Provide the [X, Y] coordinate of the cell's center where the given text is located.  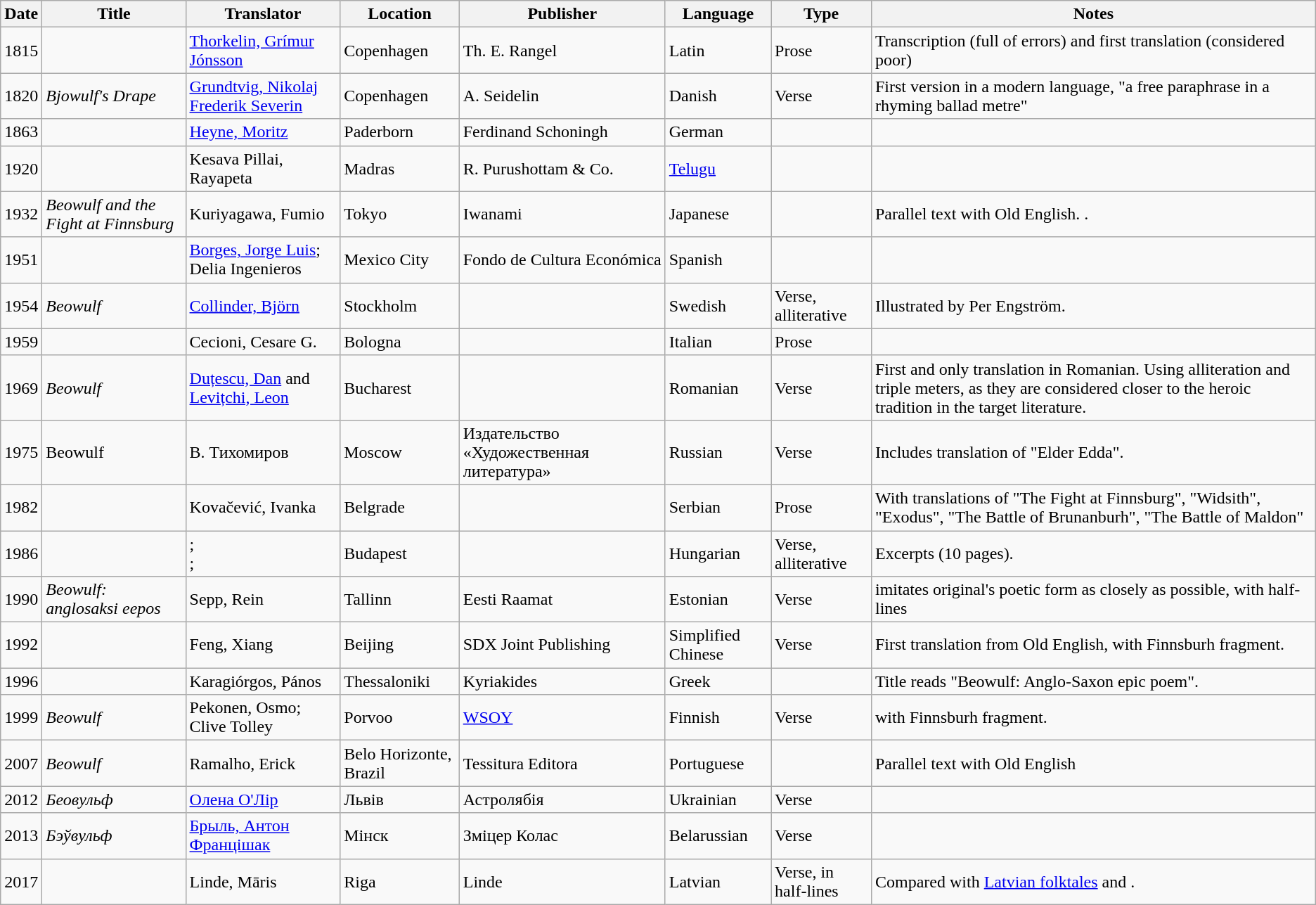
Paderborn [399, 132]
Thorkelin, Grímur Jónsson [263, 51]
Linde, Māris [263, 882]
Parallel text with Old English. . [1093, 214]
Sepp, Rein [263, 599]
Stockholm [399, 305]
Russian [718, 452]
1999 [21, 717]
R. Purushottam & Co. [562, 169]
Belo Horizonte, Brazil [399, 764]
Greek [718, 681]
Latin [718, 51]
Porvoo [399, 717]
Bucharest [399, 387]
Pekonen, Osmo;Clive Tolley [263, 717]
;; [263, 553]
Tessitura Editora [562, 764]
Bologna [399, 342]
1951 [21, 260]
Beowulf and the Fight at Finnsburg [114, 214]
Japanese [718, 214]
Kovačević, Ivanka [263, 508]
2017 [21, 882]
With translations of "The Fight at Finnsburg", "Widsith", "Exodus", "The Battle of Brunanburh", "The Battle of Maldon" [1093, 508]
Feng, Xiang [263, 646]
1920 [21, 169]
1990 [21, 599]
1932 [21, 214]
Kyriakides [562, 681]
Budapest [399, 553]
Th. E. Rangel [562, 51]
Iwanami [562, 214]
2007 [21, 764]
Fondo de Cultura Económica [562, 260]
Hungarian [718, 553]
Беовульф [114, 800]
Compared with Latvian folktales and . [1093, 882]
A. Seidelin [562, 96]
Telugu [718, 169]
Бэўвульф [114, 835]
1982 [21, 508]
1959 [21, 342]
Swedish [718, 305]
Simplified Chinese [718, 646]
Romanian [718, 387]
SDX Joint Publishing [562, 646]
Grundtvig, Nikolaj Frederik Severin [263, 96]
Title [114, 14]
First translation from Old English, with Finnsburh fragment. [1093, 646]
Location [399, 14]
Ferdinand Schoningh [562, 132]
Type [821, 14]
Thessaloniki [399, 681]
Serbian [718, 508]
with Finnsburh fragment. [1093, 717]
Издательство «Художественная литература» [562, 452]
Karagiórgos, Pános [263, 681]
Portuguese [718, 764]
Eesti Raamat [562, 599]
Львів [399, 800]
1986 [21, 553]
Borges, Jorge Luis;Delia Ingenieros [263, 260]
Зміцер Колас [562, 835]
Spanish [718, 260]
1954 [21, 305]
1815 [21, 51]
Translator [263, 14]
Beowulf: anglosaksi eepos [114, 599]
Астролябія [562, 800]
Riga [399, 882]
Danish [718, 96]
Notes [1093, 14]
Kuriyagawa, Fumio [263, 214]
Publisher [562, 14]
Excerpts (10 pages). [1093, 553]
Tokyo [399, 214]
Beijing [399, 646]
Mexico City [399, 260]
2013 [21, 835]
Finnish [718, 717]
Language [718, 14]
Мінск [399, 835]
Date [21, 14]
Latvian [718, 882]
German [718, 132]
Ramalho, Erick [263, 764]
First version in a modern language, "a free paraphrase in a rhyming ballad metre" [1093, 96]
1996 [21, 681]
1975 [21, 452]
Bjowulf's Drape [114, 96]
WSOY [562, 717]
Illustrated by Per Engström. [1093, 305]
Moscow [399, 452]
Madras [399, 169]
Collinder, Björn [263, 305]
1863 [21, 132]
Брыль, Антон Францішак [263, 835]
1820 [21, 96]
Estonian [718, 599]
Heyne, Moritz [263, 132]
Ukrainian [718, 800]
Italian [718, 342]
Parallel text with Old English [1093, 764]
Includes translation of "Elder Edda". [1093, 452]
imitates original's poetic form as closely as possible, with half-lines [1093, 599]
Verse, in half-lines [821, 882]
Belarussian [718, 835]
1992 [21, 646]
2012 [21, 800]
Belgrade [399, 508]
Олена О'Лір [263, 800]
В. Тихомиров [263, 452]
Title reads "Beowulf: Anglo-Saxon epic poem". [1093, 681]
Linde [562, 882]
Transcription (full of errors) and first translation (considered poor) [1093, 51]
Tallinn [399, 599]
Kesava Pillai, Rayapeta [263, 169]
Duțescu, Dan and Levițchi, Leon [263, 387]
1969 [21, 387]
Cecioni, Cesare G. [263, 342]
